Locate the cell with the specified text and output its [x, y] center coordinate. 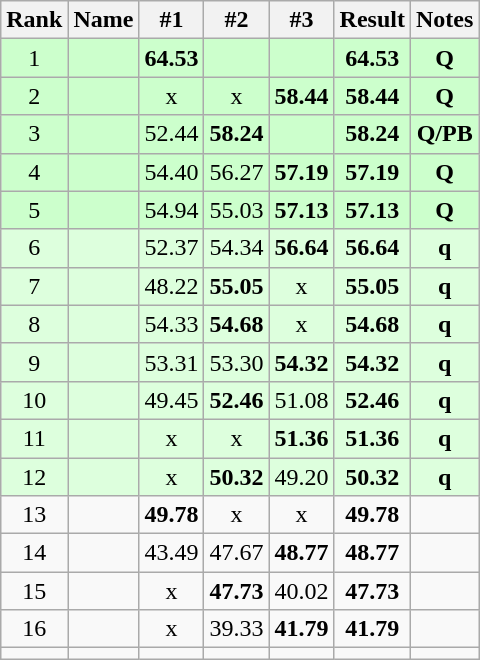
4 [34, 172]
#2 [236, 20]
9 [34, 362]
12 [34, 477]
11 [34, 438]
52.37 [172, 248]
8 [34, 324]
#3 [302, 20]
49.20 [302, 477]
2 [34, 96]
Notes [444, 20]
16 [34, 629]
10 [34, 400]
5 [34, 210]
Q/PB [444, 134]
53.30 [236, 362]
54.33 [172, 324]
55.03 [236, 210]
15 [34, 591]
7 [34, 286]
43.49 [172, 553]
54.34 [236, 248]
39.33 [236, 629]
56.27 [236, 172]
3 [34, 134]
13 [34, 515]
Rank [34, 20]
54.94 [172, 210]
53.31 [172, 362]
1 [34, 58]
47.67 [236, 553]
6 [34, 248]
40.02 [302, 591]
51.08 [302, 400]
Result [372, 20]
54.40 [172, 172]
48.22 [172, 286]
#1 [172, 20]
52.44 [172, 134]
49.45 [172, 400]
Name [104, 20]
14 [34, 553]
